Detect which cell encompasses the target text, then output its (x, y) center coordinate. 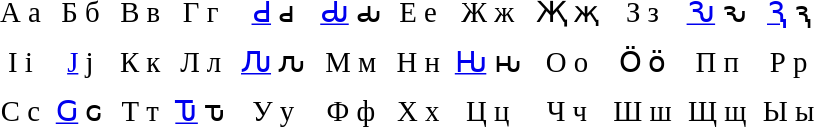
О о (568, 61)
Н н (418, 61)
П п (718, 61)
Ӧ ӧ (642, 61)
Ԋ ԋ (488, 61)
М м (350, 61)
Ј ј (80, 61)
Ԉ ԉ (273, 61)
Л л (200, 61)
К к (140, 61)
